Identify which cell holds the provided text, then report its (X, Y) central coordinate. 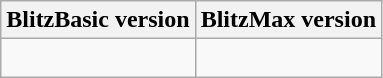
BlitzBasic version (98, 20)
BlitzMax version (288, 20)
